Locate the cell with the specified text and output its [x, y] center coordinate. 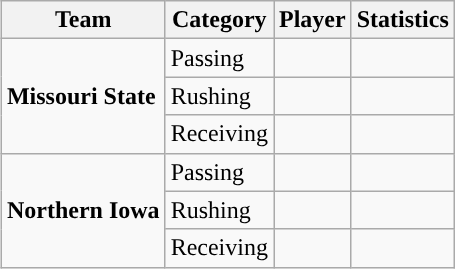
Northern Iowa [83, 210]
Category [219, 20]
Missouri State [83, 96]
Player [313, 20]
Team [83, 20]
Statistics [402, 20]
